Capture the cell that displays the provided text and extract its (x, y) central coordinate. 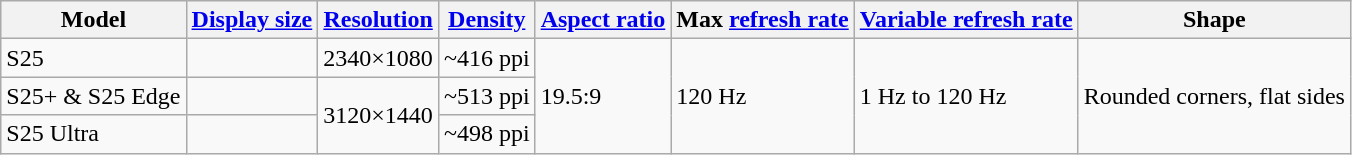
1 Hz to 120 Hz (966, 96)
Resolution (378, 20)
S25 (94, 58)
Rounded corners, flat sides (1214, 96)
Max refresh rate (762, 20)
Model (94, 20)
S25 Ultra (94, 134)
Density (486, 20)
~498 ppi (486, 134)
Aspect ratio (603, 20)
S25+ & S25 Edge (94, 96)
19.5:9 (603, 96)
2340×1080 (378, 58)
~513 ppi (486, 96)
~416 ppi (486, 58)
Shape (1214, 20)
120 Hz (762, 96)
3120×1440 (378, 115)
Display size (252, 20)
Variable refresh rate (966, 20)
